Determine the (X, Y) coordinate at the center of the cell enclosing the given text.  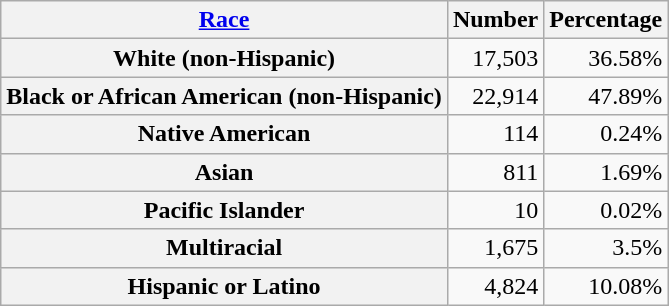
Percentage (606, 20)
Multiracial (224, 248)
White (non-Hispanic) (224, 58)
1.69% (606, 172)
Hispanic or Latino (224, 286)
811 (495, 172)
Black or African American (non-Hispanic) (224, 96)
4,824 (495, 286)
Number (495, 20)
3.5% (606, 248)
22,914 (495, 96)
47.89% (606, 96)
Pacific Islander (224, 210)
0.02% (606, 210)
1,675 (495, 248)
114 (495, 134)
0.24% (606, 134)
10 (495, 210)
36.58% (606, 58)
17,503 (495, 58)
Asian (224, 172)
10.08% (606, 286)
Native American (224, 134)
Race (224, 20)
